Locate the cell with the specified text and output its (X, Y) center coordinate. 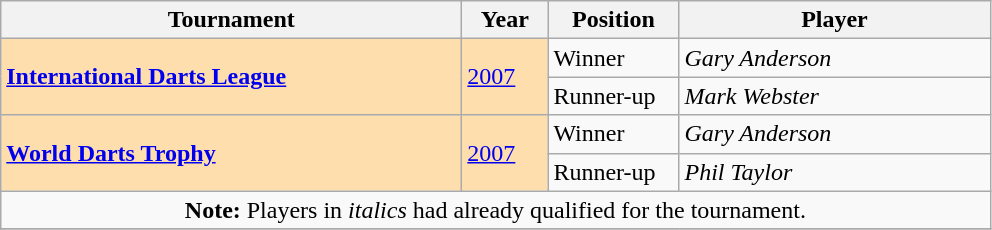
World Darts Trophy (232, 153)
Player (834, 20)
Note: Players in italics had already qualified for the tournament. (496, 210)
Position (614, 20)
Mark Webster (834, 96)
Phil Taylor (834, 172)
International Darts League (232, 77)
Year (505, 20)
Tournament (232, 20)
